Pinpoint the cell where the given text exists, returning its (x, y) midpoint coordinate. 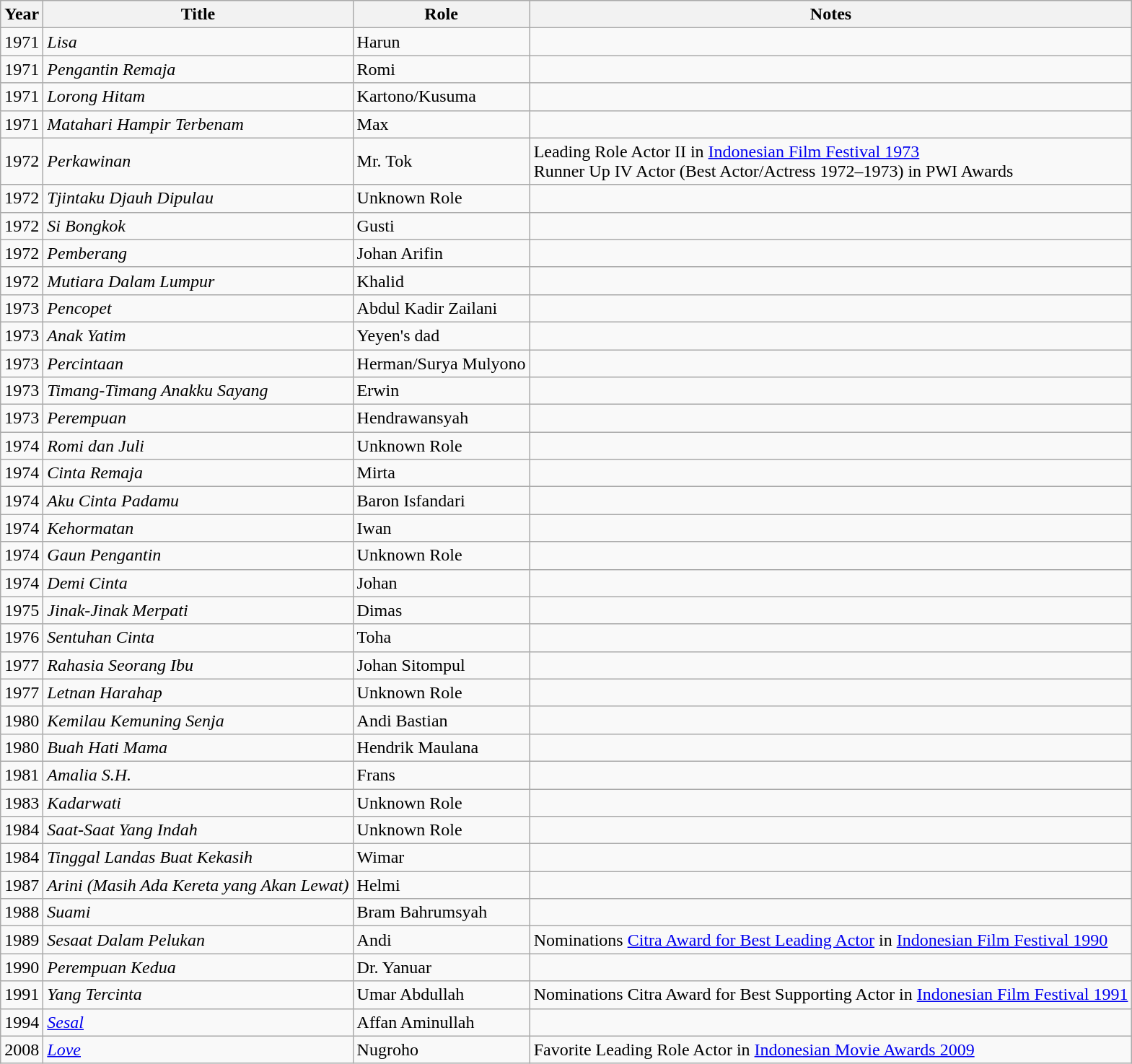
Favorite Leading Role Actor in Indonesian Movie Awards 2009 (831, 1050)
Title (198, 14)
Kartono/Kusuma (442, 97)
Baron Isfandari (442, 501)
Nugroho (442, 1050)
Mirta (442, 473)
Sentuhan Cinta (198, 638)
Kemilau Kemuning Senja (198, 720)
Lisa (198, 42)
Romi dan Juli (198, 446)
1991 (22, 995)
Cinta Remaja (198, 473)
Lorong Hitam (198, 97)
Bram Bahrumsyah (442, 913)
Abdul Kadir Zailani (442, 308)
Si Bongkok (198, 226)
Timang-Timang Anakku Sayang (198, 391)
Amalia S.H. (198, 775)
Kehormatan (198, 528)
Herman/Surya Mulyono (442, 363)
Johan (442, 583)
Andi (442, 940)
Umar Abdullah (442, 995)
1989 (22, 940)
Affan Aminullah (442, 1022)
Demi Cinta (198, 583)
Kadarwati (198, 803)
Year (22, 14)
Hendrik Maulana (442, 747)
1988 (22, 913)
Andi Bastian (442, 720)
Dr. Yanuar (442, 967)
2008 (22, 1050)
Pemberang (198, 253)
1987 (22, 885)
Aku Cinta Padamu (198, 501)
Arini (Masih Ada Kereta yang Akan Lewat) (198, 885)
Matahari Hampir Terbenam (198, 124)
Percintaan (198, 363)
1994 (22, 1022)
Nominations Citra Award for Best Supporting Actor in Indonesian Film Festival 1991 (831, 995)
Wimar (442, 858)
Rahasia Seorang Ibu (198, 665)
1983 (22, 803)
Letnan Harahap (198, 693)
Role (442, 14)
Yeyen's dad (442, 335)
Tinggal Landas Buat Kekasih (198, 858)
Anak Yatim (198, 335)
Suami (198, 913)
Dimas (442, 610)
1981 (22, 775)
Max (442, 124)
Iwan (442, 528)
Perempuan (198, 418)
Leading Role Actor II in Indonesian Film Festival 1973Runner Up IV Actor (Best Actor/Actress 1972–1973) in PWI Awards (831, 162)
Mutiara Dalam Lumpur (198, 281)
Saat-Saat Yang Indah (198, 830)
Khalid (442, 281)
1975 (22, 610)
Toha (442, 638)
Johan Arifin (442, 253)
Pencopet (198, 308)
1976 (22, 638)
Jinak-Jinak Merpati (198, 610)
1990 (22, 967)
Perempuan Kedua (198, 967)
Sesal (198, 1022)
Notes (831, 14)
Nominations Citra Award for Best Leading Actor in Indonesian Film Festival 1990 (831, 940)
Frans (442, 775)
Gaun Pengantin (198, 555)
Sesaat Dalam Pelukan (198, 940)
Erwin (442, 391)
Gusti (442, 226)
Buah Hati Mama (198, 747)
Yang Tercinta (198, 995)
Mr. Tok (442, 162)
Hendrawansyah (442, 418)
Perkawinan (198, 162)
Pengantin Remaja (198, 69)
Johan Sitompul (442, 665)
Harun (442, 42)
Tjintaku Djauh Dipulau (198, 198)
Helmi (442, 885)
Romi (442, 69)
Love (198, 1050)
